Determine the [x, y] coordinate at the center of the cell enclosing the given text.  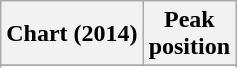
Chart (2014) [72, 34]
Peakposition [189, 34]
